Pinpoint the cell where the given text exists, returning its [X, Y] midpoint coordinate. 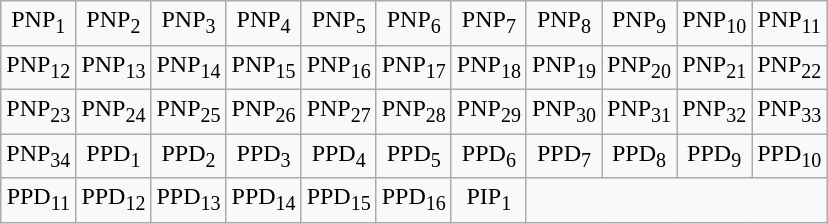
PPD10 [790, 156]
PPD4 [338, 156]
PNP30 [564, 111]
PNP28 [414, 111]
PNP33 [790, 111]
PNP20 [640, 67]
PNP19 [564, 67]
PNP11 [790, 23]
PNP16 [338, 67]
PNP23 [38, 111]
PPD7 [564, 156]
PNP29 [488, 111]
PNP1 [38, 23]
PNP3 [188, 23]
PNP24 [114, 111]
PIP1 [488, 200]
PPD12 [114, 200]
PNP13 [114, 67]
PPD6 [488, 156]
PNP12 [38, 67]
PPD11 [38, 200]
PNP32 [714, 111]
PNP22 [790, 67]
PPD5 [414, 156]
PNP14 [188, 67]
PNP26 [264, 111]
PPD1 [114, 156]
PNP31 [640, 111]
PNP25 [188, 111]
PNP6 [414, 23]
PPD14 [264, 200]
PPD3 [264, 156]
PNP9 [640, 23]
PNP34 [38, 156]
PNP17 [414, 67]
PNP8 [564, 23]
PPD13 [188, 200]
PPD16 [414, 200]
PPD2 [188, 156]
PNP21 [714, 67]
PNP4 [264, 23]
PNP15 [264, 67]
PNP27 [338, 111]
PNP5 [338, 23]
PNP2 [114, 23]
PNP18 [488, 67]
PPD8 [640, 156]
PNP7 [488, 23]
PPD9 [714, 156]
PNP10 [714, 23]
PPD15 [338, 200]
